Extract the [x, y] coordinate from the center of the cell holding the provided text.  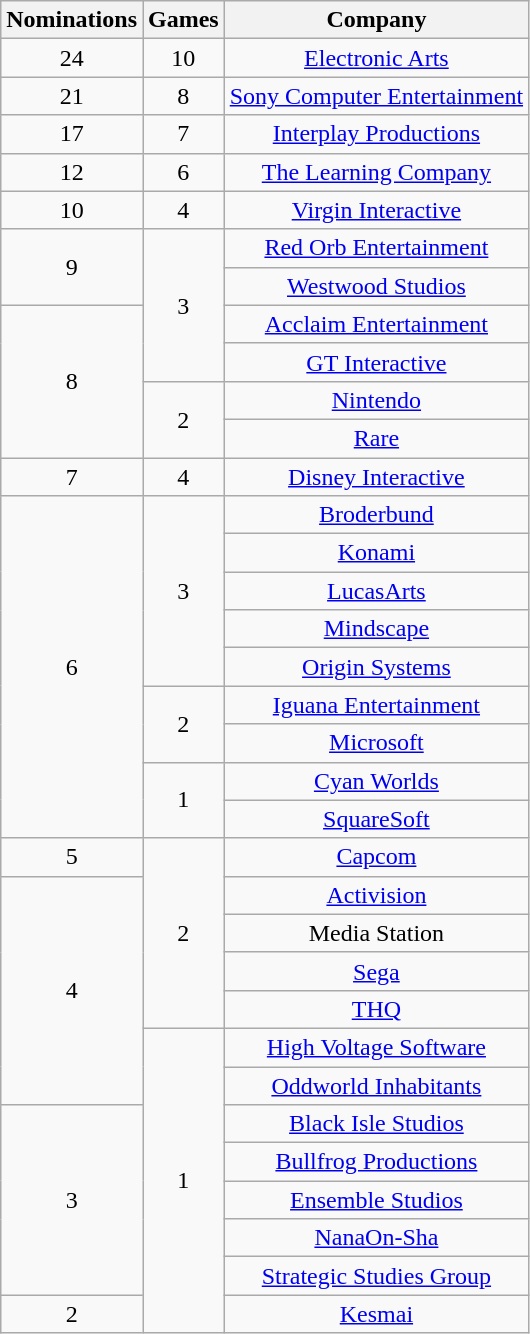
SquareSoft [376, 819]
Iguana Entertainment [376, 705]
Broderbund [376, 515]
Media Station [376, 933]
The Learning Company [376, 172]
Westwood Studios [376, 286]
5 [72, 857]
Rare [376, 438]
Nintendo [376, 400]
Sony Computer Entertainment [376, 96]
24 [72, 58]
9 [72, 267]
THQ [376, 1009]
Mindscape [376, 629]
High Voltage Software [376, 1047]
Origin Systems [376, 667]
Acclaim Entertainment [376, 324]
Kesmai [376, 1314]
Activision [376, 895]
Bullfrog Productions [376, 1162]
Microsoft [376, 743]
Nominations [72, 20]
Company [376, 20]
Capcom [376, 857]
Black Isle Studios [376, 1124]
Virgin Interactive [376, 210]
Red Orb Entertainment [376, 248]
Strategic Studies Group [376, 1276]
GT Interactive [376, 362]
Konami [376, 553]
Cyan Worlds [376, 781]
LucasArts [376, 591]
Interplay Productions [376, 134]
Electronic Arts [376, 58]
Oddworld Inhabitants [376, 1085]
Disney Interactive [376, 477]
12 [72, 172]
Games [183, 20]
Sega [376, 971]
Ensemble Studios [376, 1200]
NanaOn-Sha [376, 1238]
21 [72, 96]
17 [72, 134]
